Extract the [X, Y] coordinate from the center of the cell holding the provided text.  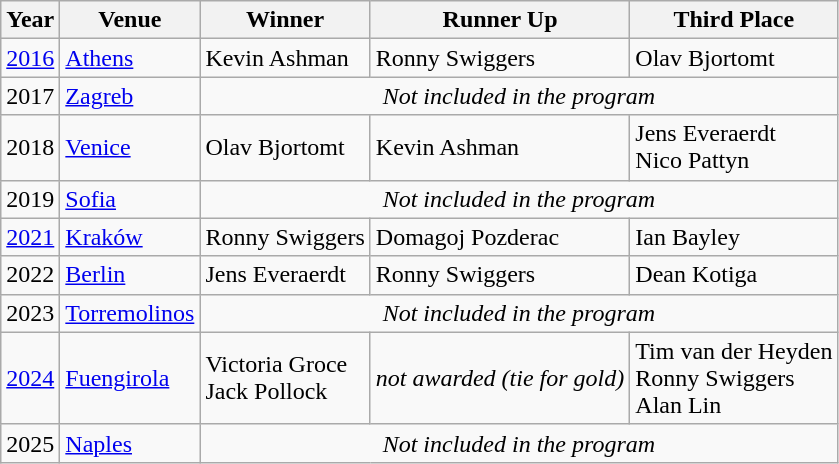
Winner [285, 20]
2023 [30, 313]
Zagreb [130, 96]
Runner Up [500, 20]
Torremolinos [130, 313]
Tim van der Heyden Ronny Swiggers Alan Lin [734, 378]
2022 [30, 275]
Sofia [130, 199]
Domagoj Pozderac [500, 237]
Jens Everaerdt Nico Pattyn [734, 148]
Naples [130, 443]
Venice [130, 148]
2017 [30, 96]
Jens Everaerdt [285, 275]
2021 [30, 237]
Victoria Groce Jack Pollock [285, 378]
2019 [30, 199]
Ian Bayley [734, 237]
not awarded (tie for gold) [500, 378]
2024 [30, 378]
2018 [30, 148]
Venue [130, 20]
2025 [30, 443]
Dean Kotiga [734, 275]
Athens [130, 58]
Fuengirola [130, 378]
Kraków [130, 237]
2016 [30, 58]
Year [30, 20]
Third Place [734, 20]
Berlin [130, 275]
